Return the [x, y] coordinate for the center point of the cell that contains the specified text.  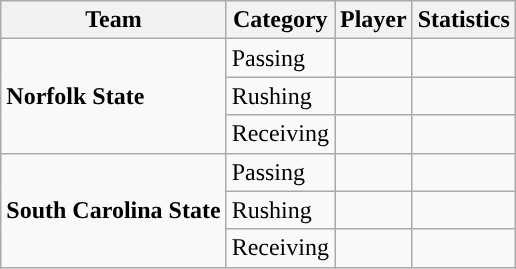
Player [373, 20]
Statistics [464, 20]
Team [114, 20]
Norfolk State [114, 96]
Category [280, 20]
South Carolina State [114, 210]
